Detect which cell encompasses the target text, then output its (x, y) center coordinate. 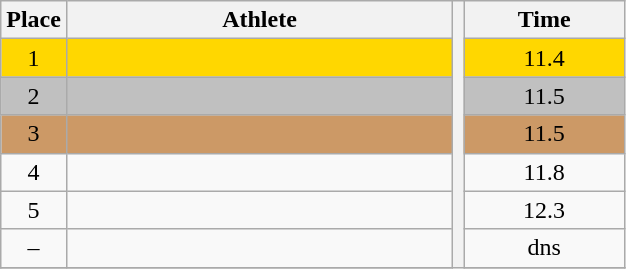
Time (544, 20)
dns (544, 248)
4 (34, 172)
2 (34, 96)
11.4 (544, 58)
5 (34, 210)
Place (34, 20)
– (34, 248)
1 (34, 58)
Athlete (259, 20)
11.8 (544, 172)
3 (34, 134)
12.3 (544, 210)
